Find where the given text appears and provide that cell's center as (X, Y) coordinate. 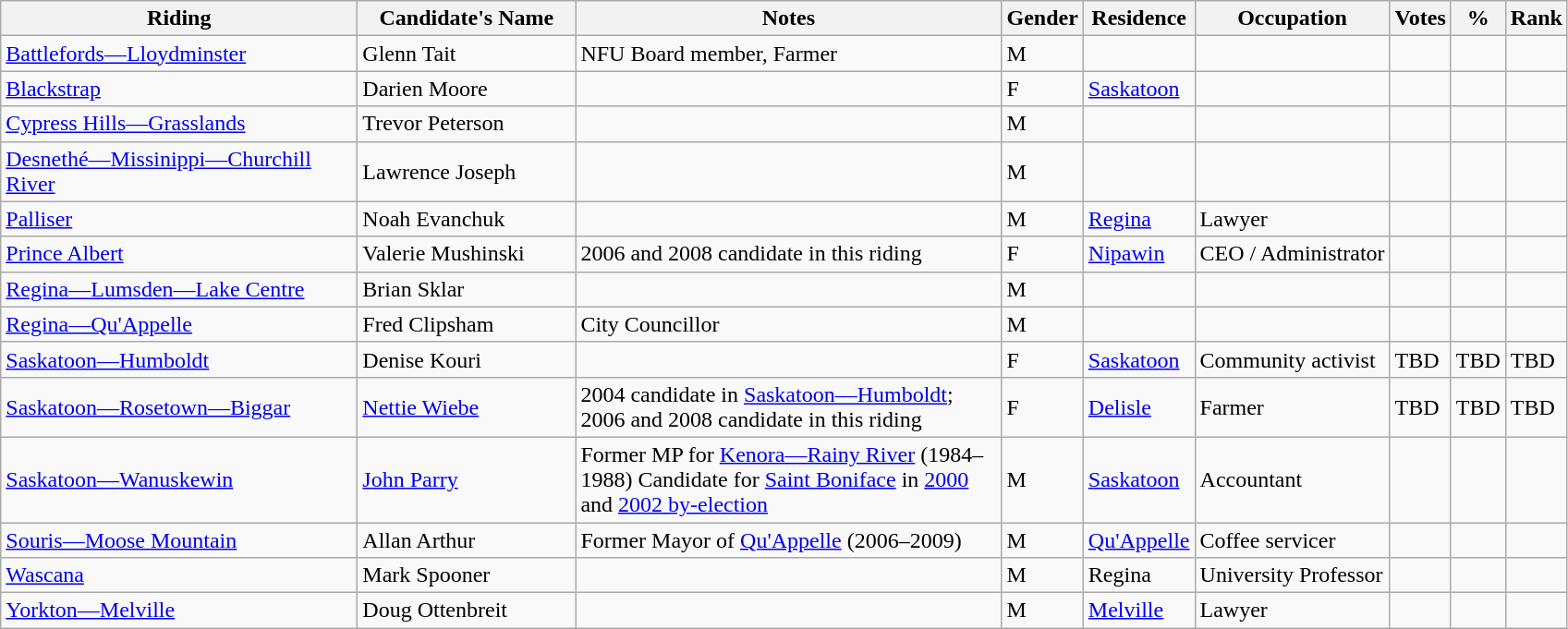
Gender (1042, 18)
Votes (1420, 18)
Former Mayor of Qu'Appelle (2006–2009) (789, 540)
Allan Arthur (467, 540)
Former MP for Kenora—Rainy River (1984–1988) Candidate for Saint Boniface in 2000 and 2002 by-election (789, 479)
Desnethé—Missinippi—Churchill River (179, 172)
Nipawin (1138, 254)
Riding (179, 18)
Saskatoon—Wanuskewin (179, 479)
Melville (1138, 611)
Community activist (1292, 359)
Occupation (1292, 18)
Wascana (179, 575)
Saskatoon—Rosetown—Biggar (179, 406)
Prince Albert (179, 254)
Delisle (1138, 406)
Residence (1138, 18)
Blackstrap (179, 89)
City Councillor (789, 324)
Saskatoon—Humboldt (179, 359)
Nettie Wiebe (467, 406)
Trevor Peterson (467, 124)
Regina—Lumsden—Lake Centre (179, 289)
2006 and 2008 candidate in this riding (789, 254)
CEO / Administrator (1292, 254)
Cypress Hills—Grasslands (179, 124)
Notes (789, 18)
Farmer (1292, 406)
Rank (1536, 18)
Battlefords—Lloydminster (179, 54)
Lawrence Joseph (467, 172)
Darien Moore (467, 89)
Qu'Appelle (1138, 540)
Denise Kouri (467, 359)
% (1478, 18)
Noah Evanchuk (467, 219)
NFU Board member, Farmer (789, 54)
Coffee servicer (1292, 540)
Souris—Moose Mountain (179, 540)
Valerie Mushinski (467, 254)
Candidate's Name (467, 18)
Yorkton—Melville (179, 611)
Fred Clipsham (467, 324)
Regina—Qu'Appelle (179, 324)
University Professor (1292, 575)
Palliser (179, 219)
2004 candidate in Saskatoon—Humboldt; 2006 and 2008 candidate in this riding (789, 406)
Glenn Tait (467, 54)
John Parry (467, 479)
Accountant (1292, 479)
Mark Spooner (467, 575)
Doug Ottenbreit (467, 611)
Brian Sklar (467, 289)
